Capture the cell that displays the provided text and extract its [x, y] central coordinate. 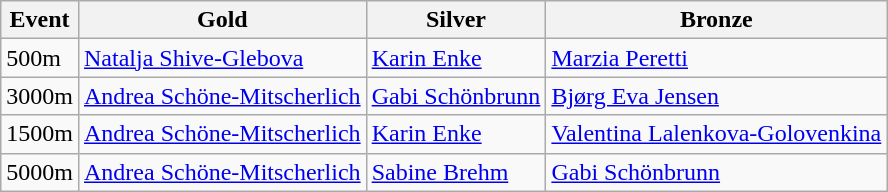
Sabine Brehm [456, 172]
Valentina Lalenkova-Golovenkina [716, 134]
1500m [40, 134]
Gold [222, 20]
Bronze [716, 20]
500m [40, 58]
Event [40, 20]
Silver [456, 20]
5000m [40, 172]
Marzia Peretti [716, 58]
Natalja Shive-Glebova [222, 58]
Bjørg Eva Jensen [716, 96]
3000m [40, 96]
